Return the (x, y) coordinate for the center point of the cell that contains the specified text.  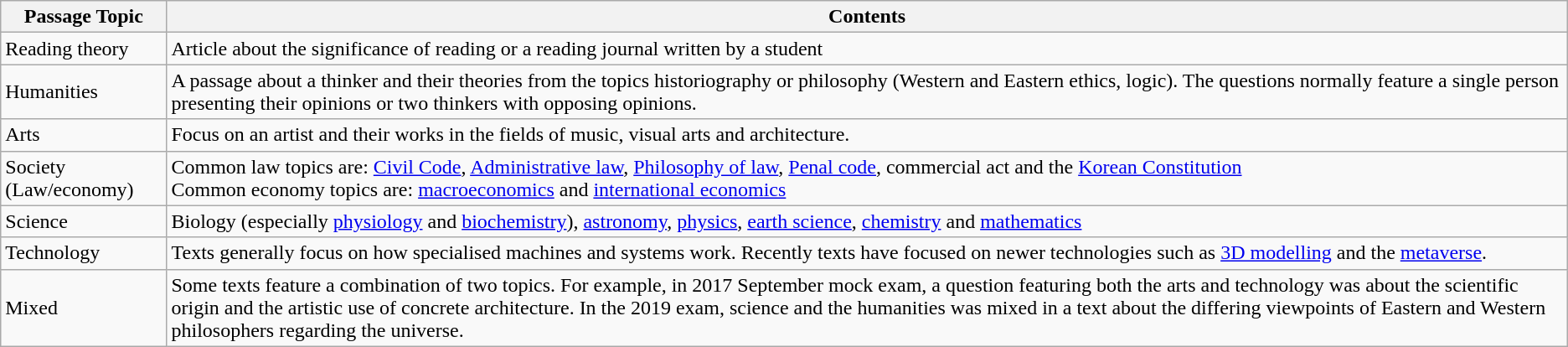
Contents (867, 17)
Focus on an artist and their works in the fields of music, visual arts and architecture. (867, 135)
Passage Topic (84, 17)
Technology (84, 253)
Article about the significance of reading or a reading journal written by a student (867, 49)
Reading theory (84, 49)
Biology (especially physiology and biochemistry), astronomy, physics, earth science, chemistry and mathematics (867, 221)
Mixed (84, 308)
Arts (84, 135)
Society (Law/economy) (84, 178)
Humanities (84, 92)
Science (84, 221)
